Return the [x, y] coordinate for the center point of the cell that contains the specified text.  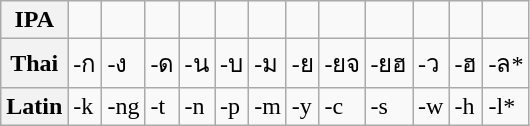
-ฮ [466, 64]
Latin [34, 106]
-ง [124, 64]
-l* [506, 106]
-n [197, 106]
-t [162, 106]
-ม [268, 64]
-บ [232, 64]
-ด [162, 64]
-s [389, 106]
-k [85, 106]
-ng [124, 106]
-c [342, 106]
-ว [430, 64]
-y [302, 106]
-w [430, 106]
-น [197, 64]
-ล* [506, 64]
-h [466, 106]
-ย [302, 64]
-ยจ [342, 64]
IPA [34, 20]
-p [232, 106]
-ยฮ [389, 64]
-ก [85, 64]
-m [268, 106]
Thai [34, 64]
